Scan for the cell matching the given text and deliver its (x, y) coordinate at center. 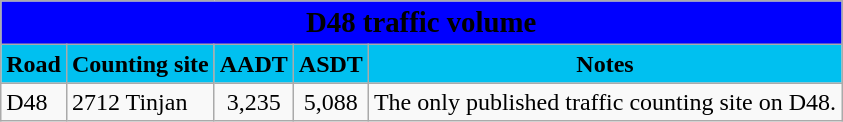
Notes (604, 64)
AADT (254, 64)
Counting site (140, 64)
The only published traffic counting site on D48. (604, 102)
3,235 (254, 102)
ASDT (330, 64)
5,088 (330, 102)
D48 traffic volume (422, 23)
2712 Tinjan (140, 102)
Road (34, 64)
D48 (34, 102)
